Find where the given text appears and provide that cell's center as (X, Y) coordinate. 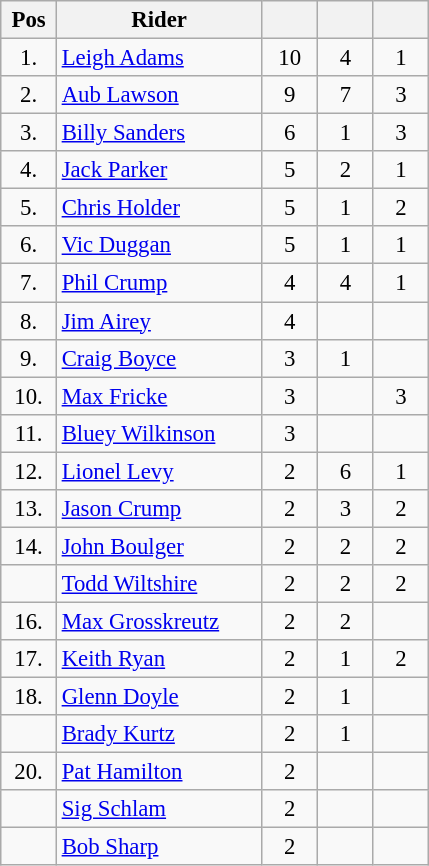
Chris Holder (159, 208)
Bob Sharp (159, 847)
Keith Ryan (159, 659)
10 (290, 58)
8. (29, 321)
5. (29, 208)
Craig Boyce (159, 358)
6. (29, 245)
Pos (29, 20)
9. (29, 358)
Rider (159, 20)
Max Fricke (159, 396)
Glenn Doyle (159, 697)
20. (29, 772)
16. (29, 621)
Bluey Wilkinson (159, 433)
4. (29, 170)
Phil Crump (159, 283)
Jack Parker (159, 170)
13. (29, 509)
10. (29, 396)
1. (29, 58)
14. (29, 546)
Max Grosskreutz (159, 621)
17. (29, 659)
11. (29, 433)
7. (29, 283)
9 (290, 95)
Leigh Adams (159, 58)
2. (29, 95)
Pat Hamilton (159, 772)
Jim Airey (159, 321)
Lionel Levy (159, 471)
18. (29, 697)
Brady Kurtz (159, 734)
7 (346, 95)
Sig Schlam (159, 809)
John Boulger (159, 546)
12. (29, 471)
Billy Sanders (159, 133)
Jason Crump (159, 509)
Aub Lawson (159, 95)
Vic Duggan (159, 245)
3. (29, 133)
Todd Wiltshire (159, 584)
